Detect which cell encompasses the target text, then output its [X, Y] center coordinate. 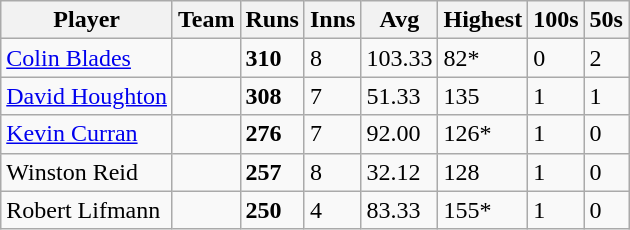
126* [483, 134]
Colin Blades [87, 58]
308 [272, 96]
Robert Lifmann [87, 210]
Kevin Curran [87, 134]
83.33 [400, 210]
David Houghton [87, 96]
103.33 [400, 58]
Avg [400, 20]
82* [483, 58]
Team [206, 20]
92.00 [400, 134]
Winston Reid [87, 172]
310 [272, 58]
Inns [332, 20]
100s [556, 20]
155* [483, 210]
Highest [483, 20]
32.12 [400, 172]
51.33 [400, 96]
50s [606, 20]
2 [606, 58]
Runs [272, 20]
250 [272, 210]
Player [87, 20]
135 [483, 96]
4 [332, 210]
128 [483, 172]
276 [272, 134]
257 [272, 172]
